Pinpoint the cell where the given text exists, returning its [x, y] midpoint coordinate. 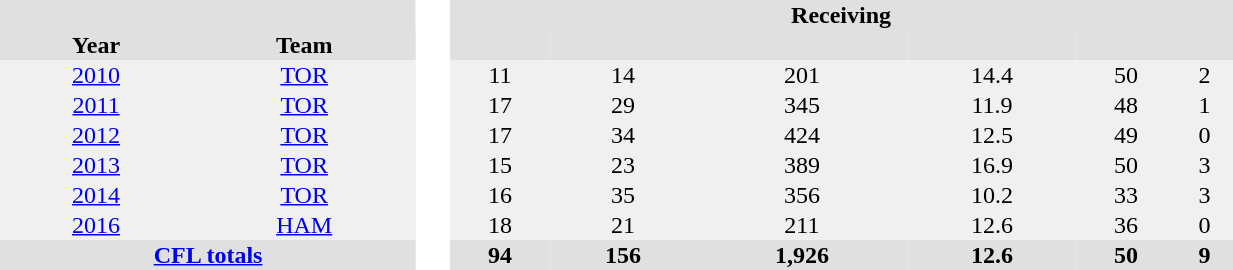
211 [802, 225]
1,926 [802, 255]
1 [1204, 105]
2013 [96, 165]
2010 [96, 75]
18 [500, 225]
23 [622, 165]
CFL totals [208, 255]
2016 [96, 225]
356 [802, 195]
16.9 [992, 165]
Receiving [842, 15]
2014 [96, 195]
345 [802, 105]
16 [500, 195]
Year [96, 45]
389 [802, 165]
424 [802, 135]
2 [1204, 75]
21 [622, 225]
10.2 [992, 195]
94 [500, 255]
49 [1126, 135]
2011 [96, 105]
29 [622, 105]
14.4 [992, 75]
48 [1126, 105]
15 [500, 165]
11.9 [992, 105]
11 [500, 75]
35 [622, 195]
9 [1204, 255]
156 [622, 255]
36 [1126, 225]
34 [622, 135]
12.5 [992, 135]
Team [304, 45]
2012 [96, 135]
HAM [304, 225]
201 [802, 75]
14 [622, 75]
33 [1126, 195]
